Capture the cell that displays the provided text and extract its [x, y] central coordinate. 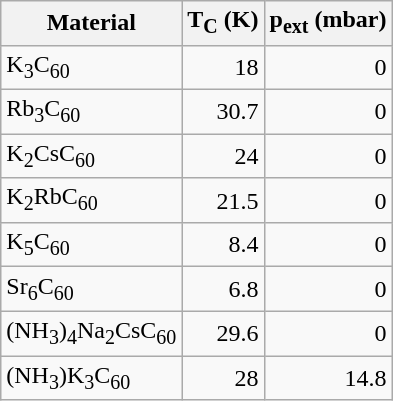
K3C60 [92, 67]
K5C60 [92, 244]
8.4 [223, 244]
K2CsC60 [92, 156]
Sr6C60 [92, 289]
(NH3)4Na2CsC60 [92, 333]
30.7 [223, 111]
Material [92, 23]
pext (mbar) [328, 23]
6.8 [223, 289]
14.8 [328, 378]
29.6 [223, 333]
28 [223, 378]
K2RbC60 [92, 200]
(NH3)K3C60 [92, 378]
Rb3C60 [92, 111]
18 [223, 67]
21.5 [223, 200]
TC (K) [223, 23]
24 [223, 156]
